Locate the cell with the specified text and output its [x, y] center coordinate. 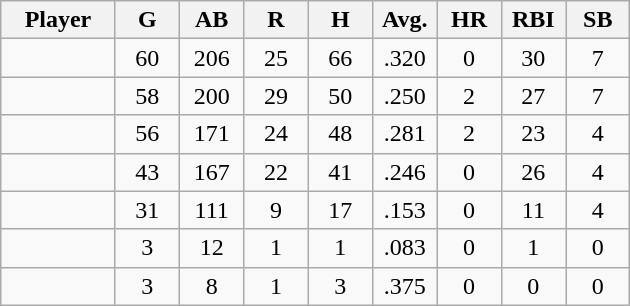
56 [147, 134]
167 [211, 172]
.083 [404, 248]
25 [276, 58]
24 [276, 134]
H [340, 20]
AB [211, 20]
HR [469, 20]
.250 [404, 96]
30 [533, 58]
SB [598, 20]
.153 [404, 210]
.246 [404, 172]
60 [147, 58]
R [276, 20]
17 [340, 210]
58 [147, 96]
RBI [533, 20]
8 [211, 286]
.375 [404, 286]
23 [533, 134]
22 [276, 172]
171 [211, 134]
.320 [404, 58]
26 [533, 172]
66 [340, 58]
11 [533, 210]
31 [147, 210]
27 [533, 96]
Avg. [404, 20]
200 [211, 96]
9 [276, 210]
29 [276, 96]
43 [147, 172]
Player [58, 20]
12 [211, 248]
206 [211, 58]
111 [211, 210]
41 [340, 172]
G [147, 20]
48 [340, 134]
.281 [404, 134]
50 [340, 96]
